Pinpoint the cell where the given text exists, returning its (x, y) midpoint coordinate. 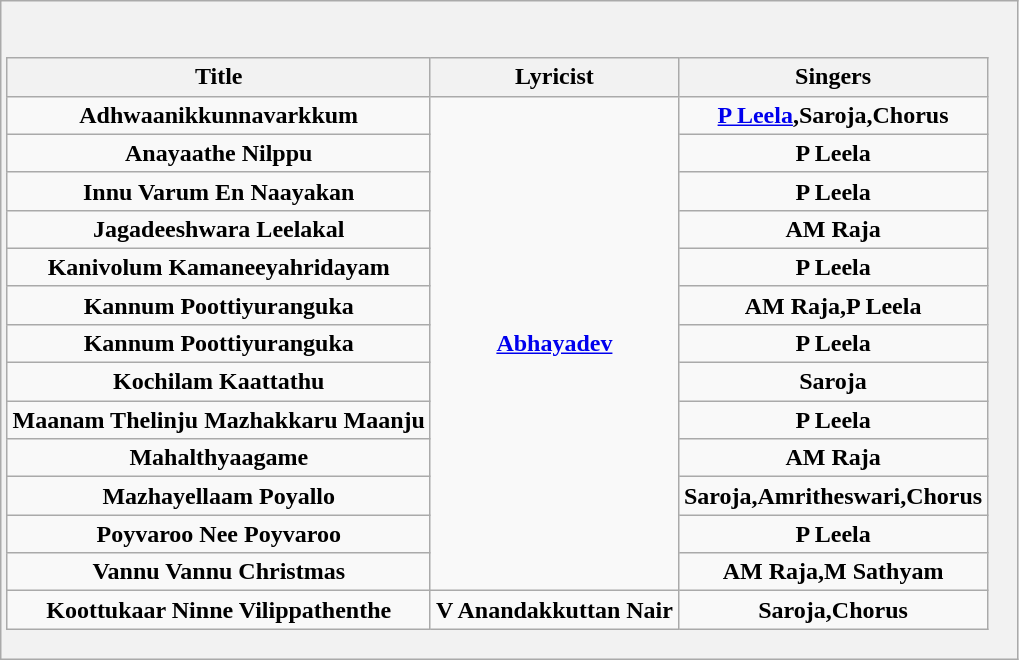
Lyricist (554, 77)
Abhayadev (554, 344)
Saroja,Chorus (832, 610)
Anayaathe Nilppu (218, 153)
Adhwaanikkunnavarkkum (218, 115)
Maanam Thelinju Mazhakkaru Maanju (218, 420)
Saroja (832, 382)
Innu Varum En Naayakan (218, 191)
Vannu Vannu Christmas (218, 572)
Mazhayellaam Poyallo (218, 496)
Koottukaar Ninne Vilippathenthe (218, 610)
P Leela,Saroja,Chorus (832, 115)
AM Raja,P Leela (832, 305)
AM Raja,M Sathyam (832, 572)
Title (218, 77)
Mahalthyaagame (218, 458)
Jagadeeshwara Leelakal (218, 229)
Kanivolum Kamaneeyahridayam (218, 267)
V Anandakkuttan Nair (554, 610)
Saroja,Amritheswari,Chorus (832, 496)
Kochilam Kaattathu (218, 382)
Singers (832, 77)
Poyvaroo Nee Poyvaroo (218, 534)
